Provide the [X, Y] coordinate of the cell's center where the given text is located.  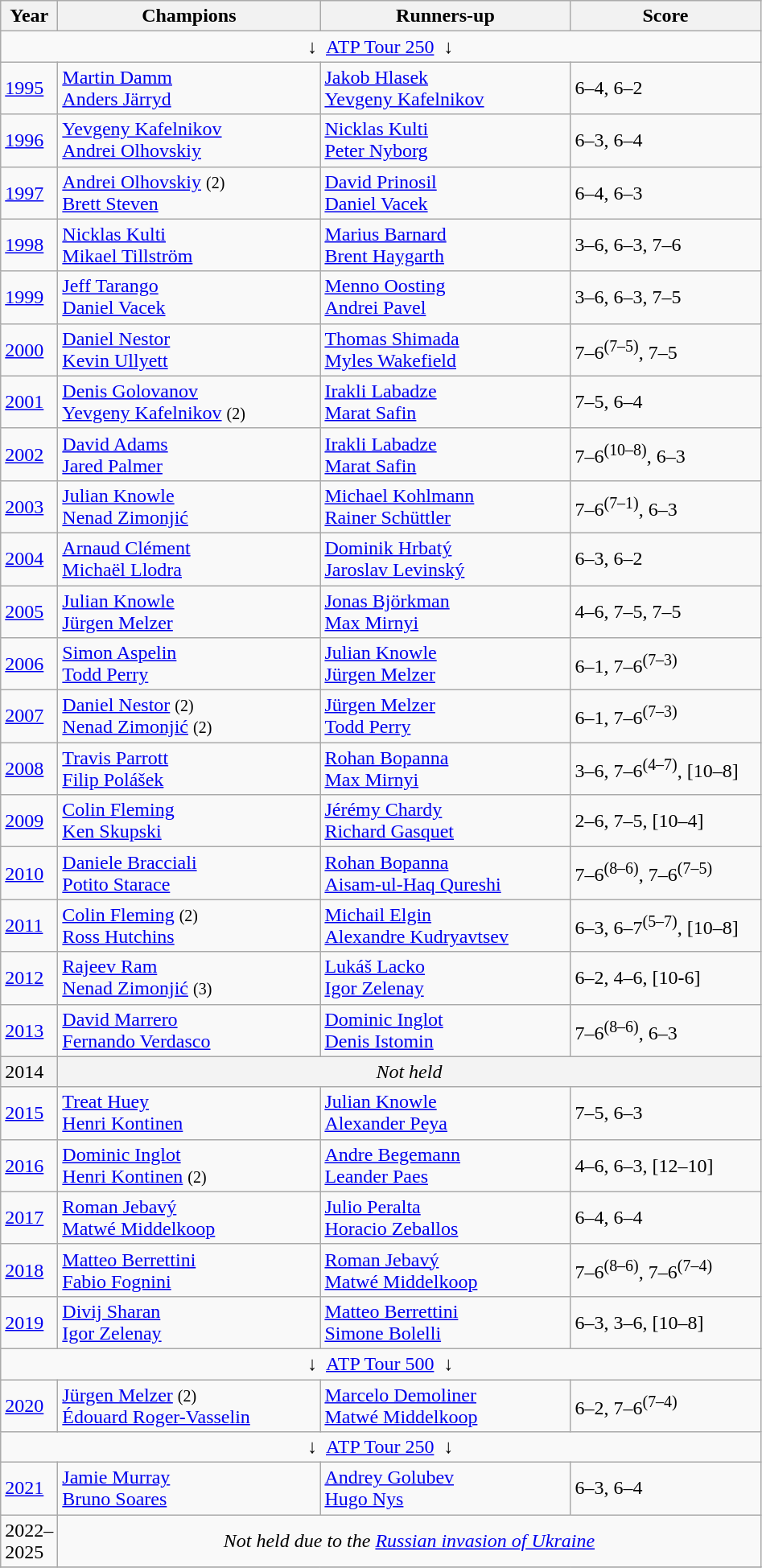
Thomas Shimada Myles Wakefield [446, 349]
2009 [29, 821]
2020 [29, 1405]
6–3, 3–6, [10–8] [665, 1323]
2004 [29, 558]
David Prinosil Daniel Vacek [446, 193]
2–6, 7–5, [10–4] [665, 821]
Year [29, 16]
3–6, 6–3, 7–5 [665, 298]
1998 [29, 245]
Rohan Bopanna Max Mirnyi [446, 769]
Nicklas Kulti Peter Nyborg [446, 140]
6–4, 6–4 [665, 1218]
2006 [29, 665]
Michael Kohlmann Rainer Schüttler [446, 507]
3–6, 7–6(4–7), [10–8] [665, 769]
2010 [29, 874]
Martin Damm Anders Järryd [189, 88]
David Marrero Fernando Verdasco [189, 1030]
David Adams Jared Palmer [189, 454]
7–6(7–5), 7–5 [665, 349]
6–3, 6–2 [665, 558]
Travis Parrott Filip Polášek [189, 769]
2005 [29, 611]
Andre Begemann Leander Paes [446, 1165]
Andrey Golubev Hugo Nys [446, 1488]
Nicklas Kulti Mikael Tillström [189, 245]
Treat Huey Henri Kontinen [189, 1113]
2011 [29, 925]
2002 [29, 454]
Simon Aspelin Todd Perry [189, 665]
7–6(8–6), 7–6(7–4) [665, 1270]
Denis Golovanov Yevgeny Kafelnikov (2) [189, 402]
Colin Fleming Ken Skupski [189, 821]
Jonas Björkman Max Mirnyi [446, 611]
Rohan Bopanna Aisam-ul-Haq Qureshi [446, 874]
6–2, 4–6, [10-6] [665, 978]
7–5, 6–3 [665, 1113]
Julio Peralta Horacio Zeballos [446, 1218]
7–6(7–1), 6–3 [665, 507]
Dominic Inglot Denis Istomin [446, 1030]
2017 [29, 1218]
Champions [189, 16]
2022–2025 [29, 1541]
6–2, 7–6(7–4) [665, 1405]
6–4, 6–2 [665, 88]
Daniele Bracciali Potito Starace [189, 874]
2018 [29, 1270]
2008 [29, 769]
Julian Knowle Alexander Peya [446, 1113]
Menno Oosting Andrei Pavel [446, 298]
Marius Barnard Brent Haygarth [446, 245]
2003 [29, 507]
2019 [29, 1323]
Andrei Olhovskiy (2) Brett Steven [189, 193]
7–6(10–8), 6–3 [665, 454]
1996 [29, 140]
Not held due to the Russian invasion of Ukraine [409, 1541]
4–6, 6–3, [12–10] [665, 1165]
Daniel Nestor (2) Nenad Zimonjić (2) [189, 716]
2013 [29, 1030]
2000 [29, 349]
Colin Fleming (2) Ross Hutchins [189, 925]
6–4, 6–3 [665, 193]
Jürgen Melzer Todd Perry [446, 716]
Marcelo Demoliner Matwé Middelkoop [446, 1405]
Michail Elgin Alexandre Kudryavtsev [446, 925]
Yevgeny Kafelnikov Andrei Olhovskiy [189, 140]
↓ ATP Tour 500 ↓ [381, 1364]
Score [665, 16]
Not held [409, 1072]
Dominic Inglot Henri Kontinen (2) [189, 1165]
2001 [29, 402]
Arnaud Clément Michaël Llodra [189, 558]
Runners-up [446, 16]
Jürgen Melzer (2) Édouard Roger-Vasselin [189, 1405]
1995 [29, 88]
Rajeev Ram Nenad Zimonjić (3) [189, 978]
6–3, 6–7(5–7), [10–8] [665, 925]
Jeff Tarango Daniel Vacek [189, 298]
7–6(8–6), 7–6(7–5) [665, 874]
Matteo Berrettini Simone Bolelli [446, 1323]
Jérémy Chardy Richard Gasquet [446, 821]
2016 [29, 1165]
2014 [29, 1072]
Matteo Berrettini Fabio Fognini [189, 1270]
2021 [29, 1488]
1999 [29, 298]
2012 [29, 978]
Divij Sharan Igor Zelenay [189, 1323]
2015 [29, 1113]
1997 [29, 193]
Lukáš Lacko Igor Zelenay [446, 978]
2007 [29, 716]
Jakob Hlasek Yevgeny Kafelnikov [446, 88]
Jamie Murray Bruno Soares [189, 1488]
Daniel Nestor Kevin Ullyett [189, 349]
4–6, 7–5, 7–5 [665, 611]
7–6(8–6), 6–3 [665, 1030]
Julian Knowle Nenad Zimonjić [189, 507]
3–6, 6–3, 7–6 [665, 245]
7–5, 6–4 [665, 402]
Dominik Hrbatý Jaroslav Levinský [446, 558]
